From the cell containing the given text, extract its center point as (x, y) coordinate. 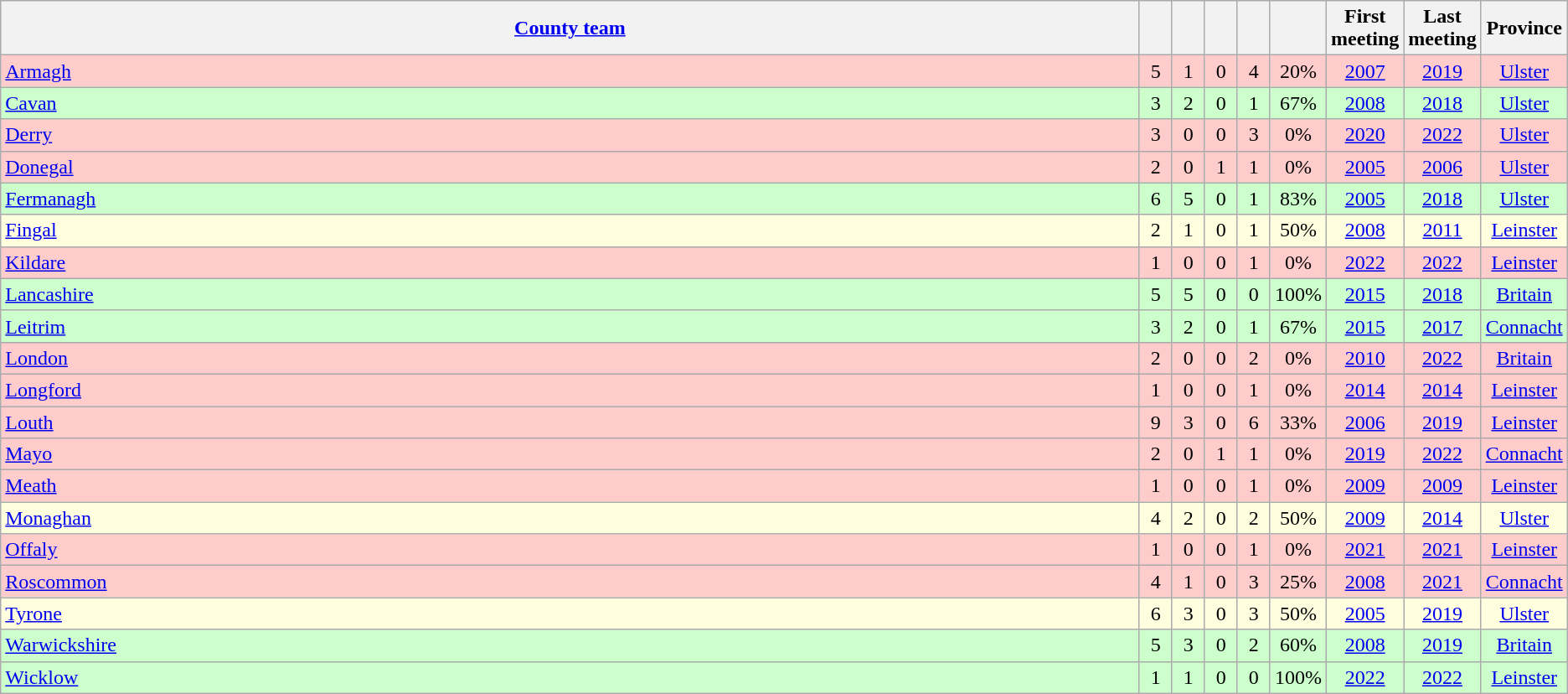
2011 (1442, 230)
9 (1156, 422)
2020 (1364, 135)
60% (1298, 645)
Cavan (570, 103)
Leitrim (570, 326)
Lancashire (570, 294)
Last meeting (1442, 28)
2017 (1442, 326)
Wicklow (570, 677)
2010 (1364, 358)
Meath (570, 486)
Roscommon (570, 582)
London (570, 358)
Fingal (570, 230)
33% (1298, 422)
Longford (570, 390)
Tyrone (570, 614)
Warwickshire (570, 645)
Donegal (570, 167)
Offaly (570, 550)
Derry (570, 135)
83% (1298, 199)
Kildare (570, 262)
Mayo (570, 454)
Monaghan (570, 518)
Province (1524, 28)
Fermanagh (570, 199)
25% (1298, 582)
Louth (570, 422)
Armagh (570, 71)
20% (1298, 71)
County team (570, 28)
First meeting (1364, 28)
2007 (1364, 71)
